Provide the [X, Y] coordinate of the cell's center where the given text is located.  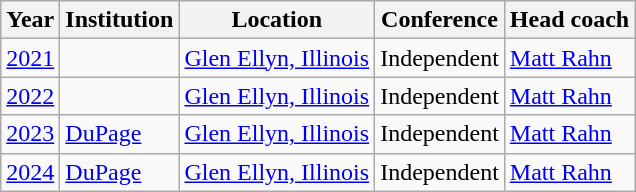
Location [277, 20]
Year [30, 20]
2024 [30, 172]
2023 [30, 134]
2021 [30, 58]
2022 [30, 96]
Head coach [569, 20]
Conference [440, 20]
Institution [120, 20]
